Return (x, y) of the center of cell containing provided text 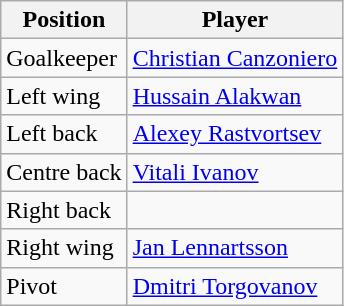
Hussain Alakwan (235, 96)
Jan Lennartsson (235, 248)
Dmitri Torgovanov (235, 286)
Right wing (64, 248)
Right back (64, 210)
Pivot (64, 286)
Position (64, 20)
Centre back (64, 172)
Goalkeeper (64, 58)
Alexey Rastvortsev (235, 134)
Player (235, 20)
Christian Canzoniero (235, 58)
Left wing (64, 96)
Vitali Ivanov (235, 172)
Left back (64, 134)
